Find where the given text appears and provide that cell's center as [x, y] coordinate. 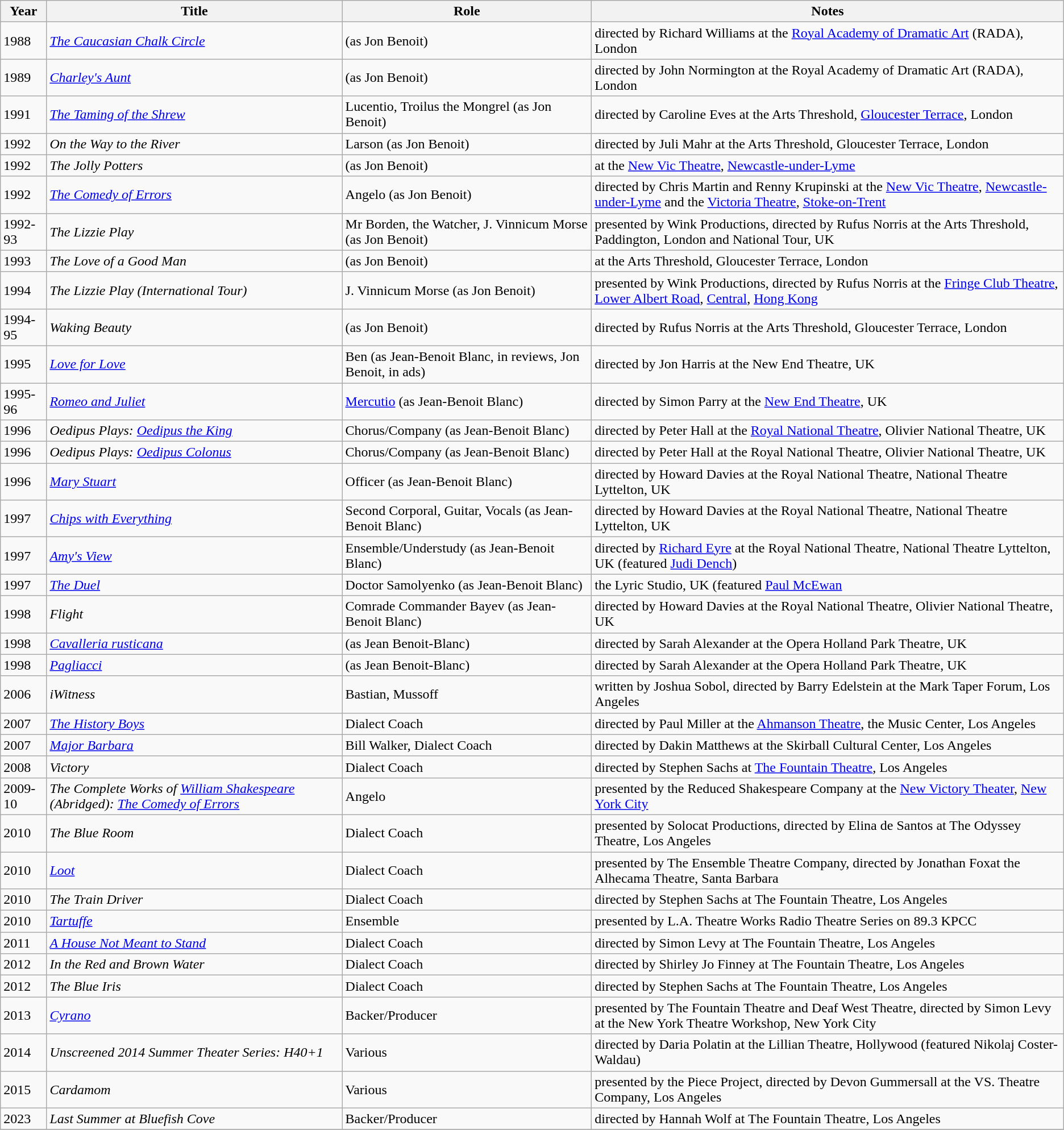
The Complete Works of William Shakespeare (Abridged): The Comedy of Errors [194, 796]
Tartuffe [194, 921]
Lucentio, Troilus the Mongrel (as Jon Benoit) [467, 115]
directed by Simon Levy at The Fountain Theatre, Los Angeles [828, 943]
Cardamom [194, 1089]
A House Not Meant to Stand [194, 943]
directed by Daria Polatin at the Lillian Theatre, Hollywood (featured Nikolaj Coster-Waldau) [828, 1053]
directed by Hannah Wolf at The Fountain Theatre, Los Angeles [828, 1119]
presented by Wink Productions, directed by Rufus Norris at the Arts Threshold, Paddington, London and National Tour, UK [828, 232]
2015 [24, 1089]
The Love of a Good Man [194, 261]
Ben (as Jean-Benoit Blanc, in reviews, Jon Benoit, in ads) [467, 364]
Pagliacci [194, 665]
Angelo (as Jon Benoit) [467, 194]
The History Boys [194, 724]
Chips with Everything [194, 518]
The Blue Iris [194, 986]
Bill Walker, Dialect Coach [467, 745]
2023 [24, 1119]
directed by Richard Williams at the Royal Academy of Dramatic Art (RADA), London [828, 41]
presented by the Piece Project, directed by Devon Gummersall at the VS. Theatre Company, Los Angeles [828, 1089]
The Duel [194, 585]
directed by Shirley Jo Finney at The Fountain Theatre, Los Angeles [828, 965]
Mercutio (as Jean-Benoit Blanc) [467, 401]
The Taming of the Shrew [194, 115]
1994 [24, 290]
Angelo [467, 796]
directed by Dakin Matthews at the Skirball Cultural Center, Los Angeles [828, 745]
The Blue Room [194, 833]
Flight [194, 614]
Role [467, 11]
directed by Howard Davies at the Royal National Theatre, Olivier National Theatre, UK [828, 614]
2014 [24, 1053]
Major Barbara [194, 745]
Comrade Commander Bayev (as Jean-Benoit Blanc) [467, 614]
Oedipus Plays: Oedipus the King [194, 431]
2008 [24, 767]
The Train Driver [194, 900]
directed by Richard Eyre at the Royal National Theatre, National Theatre Lyttelton, UK (featured Judi Dench) [828, 556]
directed by Jon Harris at the New End Theatre, UK [828, 364]
The Lizzie Play [194, 232]
Bastian, Mussoff [467, 695]
Last Summer at Bluefish Cove [194, 1119]
iWitness [194, 695]
presented by Wink Productions, directed by Rufus Norris at the Fringe Club Theatre, Lower Albert Road, Central, Hong Kong [828, 290]
Unscreened 2014 Summer Theater Series: H40+1 [194, 1053]
at the Arts Threshold, Gloucester Terrace, London [828, 261]
2013 [24, 1015]
the Lyric Studio, UK (featured Paul McEwan [828, 585]
1989 [24, 77]
directed by Chris Martin and Renny Krupinski at the New Vic Theatre, Newcastle-under-Lyme and the Victoria Theatre, Stoke-on-Trent [828, 194]
The Comedy of Errors [194, 194]
Title [194, 11]
2011 [24, 943]
The Jolly Potters [194, 165]
Ensemble [467, 921]
1994-95 [24, 327]
Charley's Aunt [194, 77]
Loot [194, 870]
written by Joshua Sobol, directed by Barry Edelstein at the Mark Taper Forum, Los Angeles [828, 695]
Victory [194, 767]
presented by the Reduced Shakespeare Company at the New Victory Theater, New York City [828, 796]
Love for Love [194, 364]
Ensemble/Understudy (as Jean-Benoit Blanc) [467, 556]
directed by Caroline Eves at the Arts Threshold, Gloucester Terrace, London [828, 115]
Oedipus Plays: Oedipus Colonus [194, 452]
In the Red and Brown Water [194, 965]
presented by The Ensemble Theatre Company, directed by Jonathan Foxat the Alhecama Theatre, Santa Barbara [828, 870]
Year [24, 11]
1988 [24, 41]
Doctor Samolyenko (as Jean-Benoit Blanc) [467, 585]
1995-96 [24, 401]
directed by Paul Miller at the Ahmanson Theatre, the Music Center, Los Angeles [828, 724]
Cavalleria rusticana [194, 643]
Second Corporal, Guitar, Vocals (as Jean-Benoit Blanc) [467, 518]
The Lizzie Play (International Tour) [194, 290]
presented by L.A. Theatre Works Radio Theatre Series on 89.3 KPCC [828, 921]
Romeo and Juliet [194, 401]
directed by Rufus Norris at the Arts Threshold, Gloucester Terrace, London [828, 327]
The Caucasian Chalk Circle [194, 41]
directed by Juli Mahr at the Arts Threshold, Gloucester Terrace, London [828, 144]
On the Way to the River [194, 144]
Larson (as Jon Benoit) [467, 144]
directed by Simon Parry at the New End Theatre, UK [828, 401]
Waking Beauty [194, 327]
Notes [828, 11]
presented by Solocat Productions, directed by Elina de Santos at The Odyssey Theatre, Los Angeles [828, 833]
2006 [24, 695]
Amy's View [194, 556]
J. Vinnicum Morse (as Jon Benoit) [467, 290]
Mr Borden, the Watcher, J. Vinnicum Morse (as Jon Benoit) [467, 232]
1992-93 [24, 232]
1995 [24, 364]
Cyrano [194, 1015]
Mary Stuart [194, 482]
1991 [24, 115]
at the New Vic Theatre, Newcastle-under-Lyme [828, 165]
1993 [24, 261]
Officer (as Jean-Benoit Blanc) [467, 482]
presented by The Fountain Theatre and Deaf West Theatre, directed by Simon Levy at the New York Theatre Workshop, New York City [828, 1015]
2009-10 [24, 796]
directed by John Normington at the Royal Academy of Dramatic Art (RADA), London [828, 77]
